Capture the cell that displays the provided text and extract its (X, Y) central coordinate. 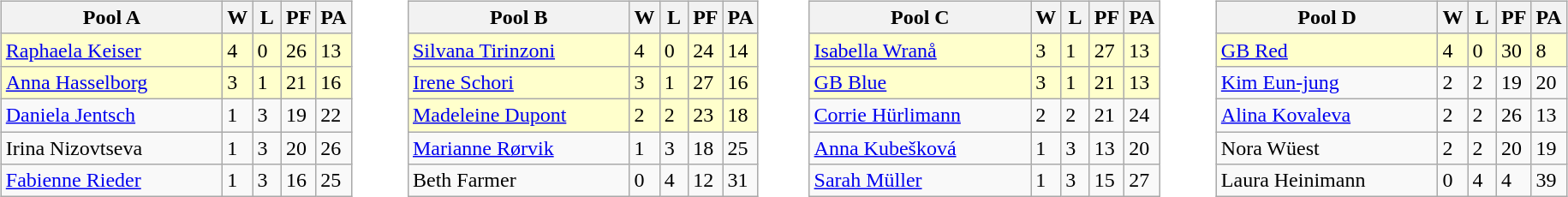
23 (706, 115)
Pool B (519, 17)
8 (1548, 50)
Marianne Rørvik (519, 148)
Madeleine Dupont (519, 115)
39 (1548, 181)
Corrie Hürlimann (920, 115)
31 (740, 181)
Pool A (111, 17)
Raphaela Keiser (111, 50)
15 (1106, 181)
12 (706, 181)
Pool C (920, 17)
Daniela Jentsch (111, 115)
Irene Schori (519, 82)
Laura Heinimann (1327, 181)
Sarah Müller (920, 181)
Pool D (1327, 17)
22 (334, 115)
Silvana Tirinzoni (519, 50)
14 (740, 50)
GB Blue (920, 82)
Nora Wüest (1327, 148)
Kim Eun-jung (1327, 82)
Alina Kovaleva (1327, 115)
Anna Kubešková (920, 148)
Fabienne Rieder (111, 181)
Beth Farmer (519, 181)
Isabella Wranå (920, 50)
30 (1513, 50)
GB Red (1327, 50)
Irina Nizovtseva (111, 148)
Anna Hasselborg (111, 82)
